Locate the cell with the specified text and output its (x, y) center coordinate. 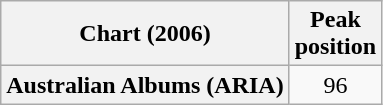
Peakposition (335, 34)
96 (335, 85)
Australian Albums (ARIA) (145, 85)
Chart (2006) (145, 34)
